Search for the cell housing the specified text and yield its (x, y) center coordinate. 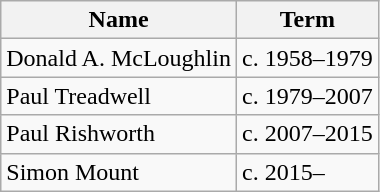
Paul Treadwell (119, 96)
Donald A. McLoughlin (119, 58)
c. 2007–2015 (307, 134)
Paul Rishworth (119, 134)
c. 1979–2007 (307, 96)
Simon Mount (119, 172)
c. 1958–1979 (307, 58)
Name (119, 20)
c. 2015– (307, 172)
Term (307, 20)
